Return [X, Y] of the center of cell containing provided text 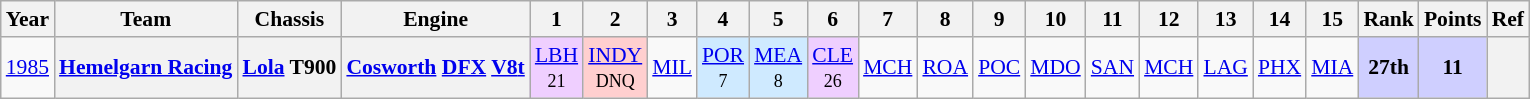
8 [945, 19]
10 [1056, 19]
14 [1280, 19]
Team [146, 19]
ROA [945, 68]
MDO [1056, 68]
3 [672, 19]
15 [1332, 19]
Points [1453, 19]
6 [832, 19]
Cosworth DFX V8t [435, 68]
POR7 [723, 68]
9 [999, 19]
2 [615, 19]
Chassis [289, 19]
Rank [1388, 19]
CLE26 [832, 68]
Year [28, 19]
MIA [1332, 68]
5 [778, 19]
4 [723, 19]
12 [1168, 19]
Hemelgarn Racing [146, 68]
Ref [1508, 19]
SAN [1112, 68]
LAG [1225, 68]
1 [556, 19]
MIL [672, 68]
13 [1225, 19]
Lola T900 [289, 68]
LBH21 [556, 68]
PHX [1280, 68]
27th [1388, 68]
INDYDNQ [615, 68]
1985 [28, 68]
POC [999, 68]
Engine [435, 19]
MEA8 [778, 68]
7 [888, 19]
